Return (X, Y) of the center of cell containing provided text 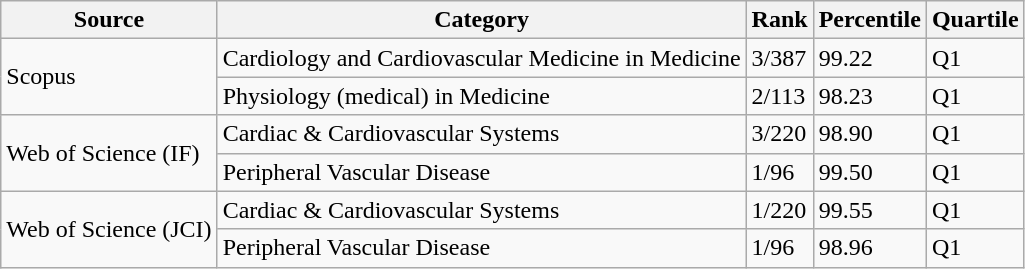
Rank (780, 20)
Web of Science (JCI) (109, 229)
Percentile (870, 20)
Category (482, 20)
98.96 (870, 248)
99.50 (870, 172)
Quartile (975, 20)
98.23 (870, 96)
98.90 (870, 134)
Web of Science (IF) (109, 153)
Cardiology and Cardiovascular Medicine in Medicine (482, 58)
99.22 (870, 58)
2/113 (780, 96)
Source (109, 20)
99.55 (870, 210)
Scopus (109, 77)
3/220 (780, 134)
1/220 (780, 210)
3/387 (780, 58)
Physiology (medical) in Medicine (482, 96)
